Return (x, y) of the center of cell containing provided text 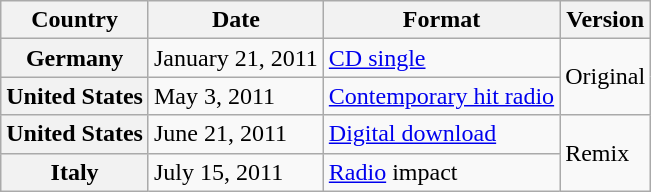
Date (236, 20)
Format (441, 20)
Contemporary hit radio (441, 96)
Original (606, 77)
CD single (441, 58)
January 21, 2011 (236, 58)
Version (606, 20)
Remix (606, 153)
Radio impact (441, 172)
Italy (75, 172)
Germany (75, 58)
June 21, 2011 (236, 134)
July 15, 2011 (236, 172)
Digital download (441, 134)
Country (75, 20)
May 3, 2011 (236, 96)
